Search for the cell housing the specified text and yield its (x, y) center coordinate. 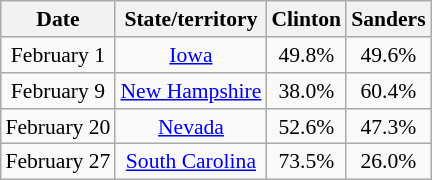
49.8% (306, 55)
Nevada (190, 126)
Date (58, 19)
49.6% (388, 55)
February 9 (58, 91)
47.3% (388, 126)
Clinton (306, 19)
South Carolina (190, 162)
State/territory (190, 19)
February 20 (58, 126)
73.5% (306, 162)
60.4% (388, 91)
38.0% (306, 91)
February 1 (58, 55)
52.6% (306, 126)
26.0% (388, 162)
Sanders (388, 19)
Iowa (190, 55)
New Hampshire (190, 91)
February 27 (58, 162)
